Find where the given text appears and provide that cell's center as (X, Y) coordinate. 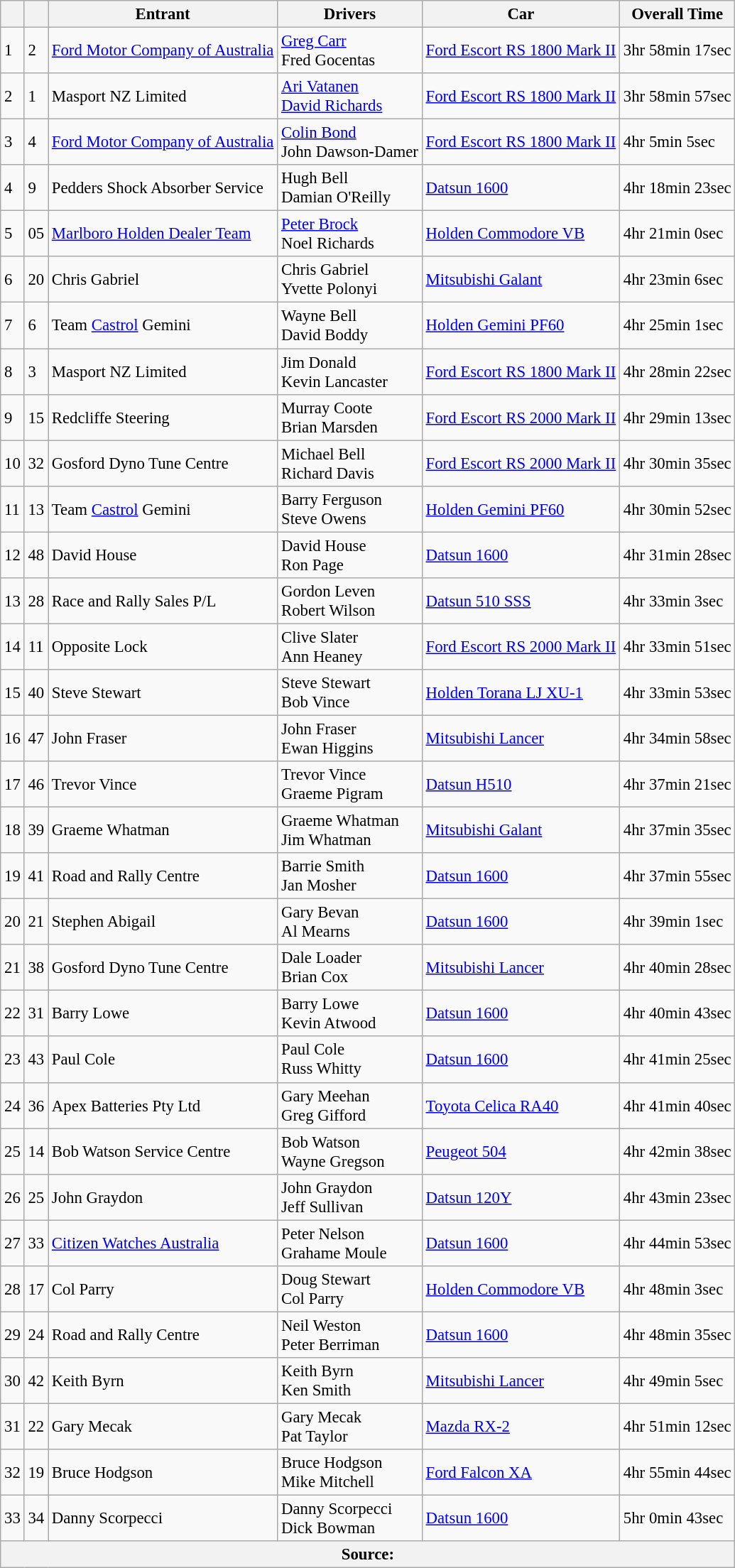
4hr 37min 35sec (677, 831)
Paul Cole (163, 1060)
16 (13, 739)
4hr 40min 43sec (677, 1014)
Mazda RX-2 (521, 1426)
Bob Watson Service Centre (163, 1152)
4hr 5min 5sec (677, 142)
4hr 34min 58sec (677, 739)
Datsun H510 (521, 784)
Steve Stewart Bob Vince (350, 693)
4hr 18min 23sec (677, 187)
Wayne Bell David Boddy (350, 325)
Ford Falcon XA (521, 1473)
John Graydon Jeff Sullivan (350, 1197)
Bob Watson Wayne Gregson (350, 1152)
Datsun 510 SSS (521, 601)
43 (36, 1060)
Datsun 120Y (521, 1197)
Gary Bevan Al Mearns (350, 922)
39 (36, 831)
7 (13, 325)
4hr 31min 28sec (677, 555)
4hr 55min 44sec (677, 1473)
05 (36, 234)
Keith Byrn Ken Smith (350, 1381)
4hr 44min 53sec (677, 1243)
Danny Scorpecci Dick Bowman (350, 1518)
Bruce Hodgson Mike Mitchell (350, 1473)
4hr 49min 5sec (677, 1381)
4hr 48min 35sec (677, 1335)
46 (36, 784)
Gary Meehan Greg Gifford (350, 1105)
40 (36, 693)
Overall Time (677, 14)
4hr 39min 1sec (677, 922)
Col Parry (163, 1290)
18 (13, 831)
4hr 33min 53sec (677, 693)
John Graydon (163, 1197)
Paul Cole Russ Whitty (350, 1060)
Holden Torana LJ XU-1 (521, 693)
48 (36, 555)
12 (13, 555)
Chris Gabriel Yvette Polonyi (350, 280)
Greg Carr Fred Gocentas (350, 51)
3hr 58min 57sec (677, 97)
4hr 30min 52sec (677, 508)
3hr 58min 17sec (677, 51)
4hr 33min 3sec (677, 601)
4hr 41min 25sec (677, 1060)
Opposite Lock (163, 646)
John Fraser Ewan Higgins (350, 739)
David House (163, 555)
Barry Ferguson Steve Owens (350, 508)
Ari Vatanen David Richards (350, 97)
Hugh Bell Damian O'Reilly (350, 187)
Stephen Abigail (163, 922)
Steve Stewart (163, 693)
4hr 28min 22sec (677, 372)
John Fraser (163, 739)
Source: (368, 1555)
4hr 21min 0sec (677, 234)
47 (36, 739)
Drivers (350, 14)
Entrant (163, 14)
4hr 42min 38sec (677, 1152)
Michael Bell Richard Davis (350, 463)
Race and Rally Sales P/L (163, 601)
Barry Lowe (163, 1014)
38 (36, 967)
5hr 0min 43sec (677, 1518)
Trevor Vince (163, 784)
8 (13, 372)
4hr 25min 1sec (677, 325)
5 (13, 234)
Redcliffe Steering (163, 418)
4hr 23min 6sec (677, 280)
Peugeot 504 (521, 1152)
41 (36, 876)
4hr 41min 40sec (677, 1105)
Keith Byrn (163, 1381)
Dale Loader Brian Cox (350, 967)
Barrie Smith Jan Mosher (350, 876)
42 (36, 1381)
Gary Mecak Pat Taylor (350, 1426)
Apex Batteries Pty Ltd (163, 1105)
Marlboro Holden Dealer Team (163, 234)
Gordon Leven Robert Wilson (350, 601)
Jim Donald Kevin Lancaster (350, 372)
Neil Weston Peter Berriman (350, 1335)
Toyota Celica RA40 (521, 1105)
36 (36, 1105)
4hr 51min 12sec (677, 1426)
4hr 37min 55sec (677, 876)
4hr 43min 23sec (677, 1197)
Chris Gabriel (163, 280)
Murray Coote Brian Marsden (350, 418)
26 (13, 1197)
27 (13, 1243)
4hr 40min 28sec (677, 967)
34 (36, 1518)
Trevor Vince Graeme Pigram (350, 784)
4hr 37min 21sec (677, 784)
Clive Slater Ann Heaney (350, 646)
Citizen Watches Australia (163, 1243)
4hr 29min 13sec (677, 418)
30 (13, 1381)
Car (521, 14)
Barry Lowe Kevin Atwood (350, 1014)
Graeme Whatman Jim Whatman (350, 831)
Pedders Shock Absorber Service (163, 187)
23 (13, 1060)
Danny Scorpecci (163, 1518)
David House Ron Page (350, 555)
10 (13, 463)
Peter Nelson Grahame Moule (350, 1243)
Peter Brock Noel Richards (350, 234)
4hr 30min 35sec (677, 463)
Colin Bond John Dawson-Damer (350, 142)
Gary Mecak (163, 1426)
4hr 48min 3sec (677, 1290)
4hr 33min 51sec (677, 646)
Graeme Whatman (163, 831)
Doug Stewart Col Parry (350, 1290)
Bruce Hodgson (163, 1473)
29 (13, 1335)
